Determine the (x, y) coordinate at the center of the cell enclosing the given text.  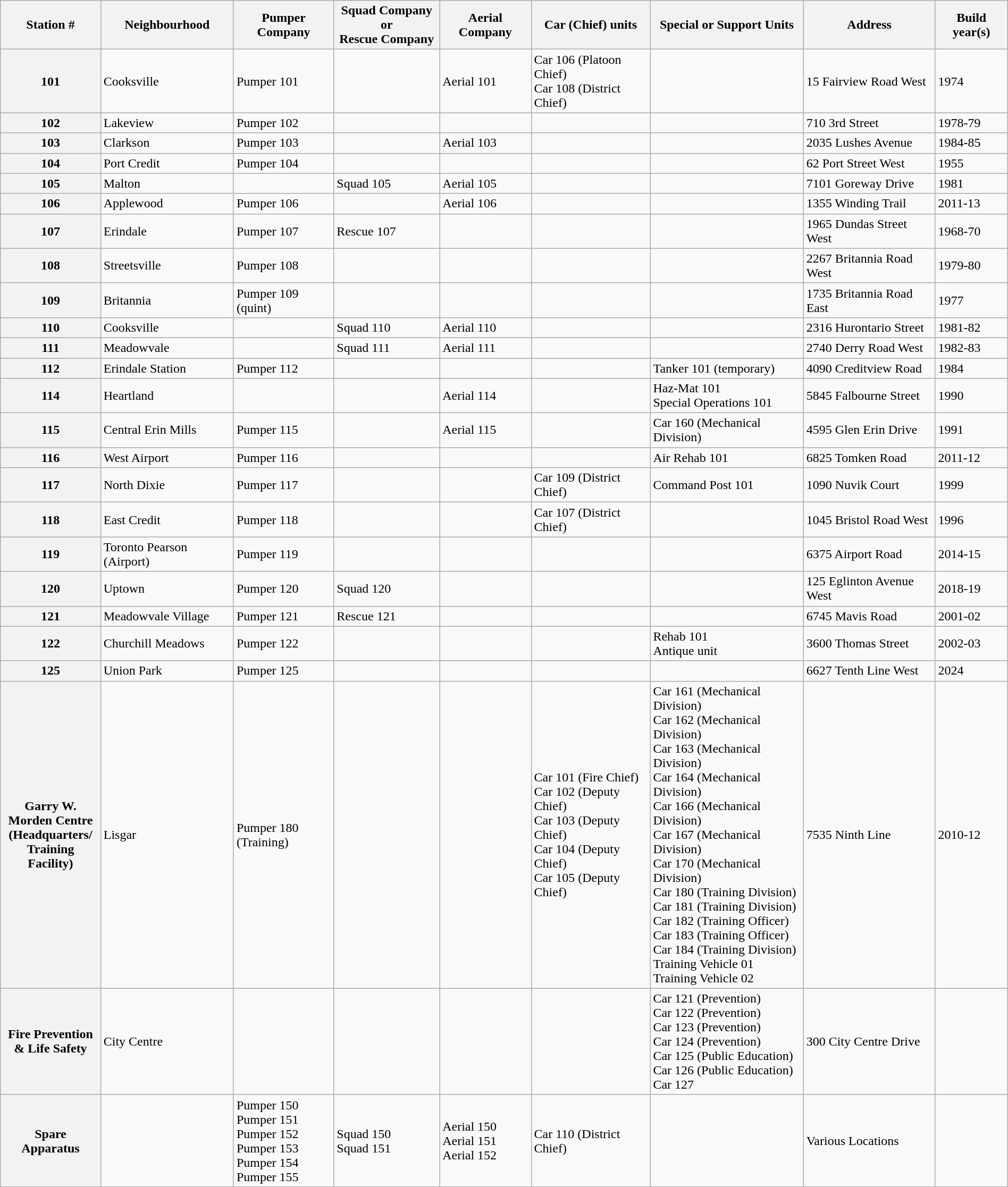
115 (51, 431)
Clarkson (167, 143)
Pumper 103 (283, 143)
Pumper 116 (283, 458)
2002-03 (971, 643)
2267 Britannia Road West (869, 266)
Rescue 121 (387, 616)
Union Park (167, 671)
116 (51, 458)
107 (51, 231)
Car 107 (District Chief) (591, 520)
1045 Bristol Road West (869, 520)
6745 Mavis Road (869, 616)
Squad 111 (387, 348)
1090 Nuvik Court (869, 485)
1735 Britannia Road East (869, 300)
1978-79 (971, 123)
Toronto Pearson (Airport) (167, 554)
Garry W.Morden Centre(Headquarters/Training Facility) (51, 835)
Pumper 117 (283, 485)
2010-12 (971, 835)
Car 106 (Platoon Chief)Car 108 (District Chief) (591, 81)
Pumper 122 (283, 643)
117 (51, 485)
Aerial 103 (485, 143)
1984-85 (971, 143)
2316 Hurontario Street (869, 327)
110 (51, 327)
West Airport (167, 458)
Squad 120 (387, 589)
Aerial 106 (485, 204)
Pumper 102 (283, 123)
1991 (971, 431)
105 (51, 183)
Streetsville (167, 266)
300 City Centre Drive (869, 1041)
Build year(s) (971, 25)
Heartland (167, 395)
Command Post 101 (727, 485)
111 (51, 348)
Central Erin Mills (167, 431)
Malton (167, 183)
2014-15 (971, 554)
Car 121 (Prevention)Car 122 (Prevention)Car 123 (Prevention)Car 124 (Prevention)Car 125 (Public Education)Car 126 (Public Education)Car 127 (727, 1041)
North Dixie (167, 485)
Aerial 115 (485, 431)
Aerial 111 (485, 348)
Pumper 108 (283, 266)
Aerial 110 (485, 327)
1965 Dundas Street West (869, 231)
City Centre (167, 1041)
Haz-Mat 101Special Operations 101 (727, 395)
1979-80 (971, 266)
2035 Lushes Avenue (869, 143)
Pumper 119 (283, 554)
Squad 110 (387, 327)
Pumper 106 (283, 204)
Station # (51, 25)
4090 Creditview Road (869, 368)
Various Locations (869, 1141)
5845 Falbourne Street (869, 395)
3600 Thomas Street (869, 643)
Pumper 109 (quint) (283, 300)
1990 (971, 395)
1355 Winding Trail (869, 204)
108 (51, 266)
7535 Ninth Line (869, 835)
Pumper 101 (283, 81)
Port Credit (167, 163)
Pumper 150Pumper 151Pumper 152Pumper 153Pumper 154Pumper 155 (283, 1141)
Pumper 115 (283, 431)
114 (51, 395)
7101 Goreway Drive (869, 183)
120 (51, 589)
101 (51, 81)
1977 (971, 300)
Special or Support Units (727, 25)
Uptown (167, 589)
2024 (971, 671)
Erindale (167, 231)
Tanker 101 (temporary) (727, 368)
Squad 105 (387, 183)
Car 160 (Mechanical Division) (727, 431)
Aerial 114 (485, 395)
15 Fairview Road West (869, 81)
125 (51, 671)
Squad Company orRescue Company (387, 25)
1984 (971, 368)
Pumper 112 (283, 368)
Car 109 (District Chief) (591, 485)
Pumper 120 (283, 589)
103 (51, 143)
Aerial Company (485, 25)
Pumper 107 (283, 231)
2011-13 (971, 204)
112 (51, 368)
Meadowvale Village (167, 616)
Lisgar (167, 835)
Pumper 180(Training) (283, 835)
1981 (971, 183)
East Credit (167, 520)
1982-83 (971, 348)
6627 Tenth Line West (869, 671)
Fire Prevention& Life Safety (51, 1041)
Rescue 107 (387, 231)
Erindale Station (167, 368)
104 (51, 163)
Meadowvale (167, 348)
118 (51, 520)
Pumper 125 (283, 671)
Car 110 (District Chief) (591, 1141)
Address (869, 25)
Britannia (167, 300)
2011-12 (971, 458)
Rehab 101Antique unit (727, 643)
SpareApparatus (51, 1141)
Churchill Meadows (167, 643)
1981-82 (971, 327)
Pumper 121 (283, 616)
106 (51, 204)
710 3rd Street (869, 123)
Aerial 101 (485, 81)
119 (51, 554)
Neighbourhood (167, 25)
1996 (971, 520)
Air Rehab 101 (727, 458)
122 (51, 643)
102 (51, 123)
Pumper 118 (283, 520)
Car (Chief) units (591, 25)
109 (51, 300)
1999 (971, 485)
4595 Glen Erin Drive (869, 431)
Pumper 104 (283, 163)
Applewood (167, 204)
2018-19 (971, 589)
Car 101 (Fire Chief)Car 102 (Deputy Chief)Car 103 (Deputy Chief)Car 104 (Deputy Chief)Car 105 (Deputy Chief) (591, 835)
6375 Airport Road (869, 554)
Squad 150Squad 151 (387, 1141)
1968-70 (971, 231)
62 Port Street West (869, 163)
Aerial 105 (485, 183)
Pumper Company (283, 25)
121 (51, 616)
125 Eglinton Avenue West (869, 589)
1974 (971, 81)
Aerial 150Aerial 151Aerial 152 (485, 1141)
2001-02 (971, 616)
6825 Tomken Road (869, 458)
Lakeview (167, 123)
2740 Derry Road West (869, 348)
1955 (971, 163)
